Find where the given text appears and provide that cell's center as (x, y) coordinate. 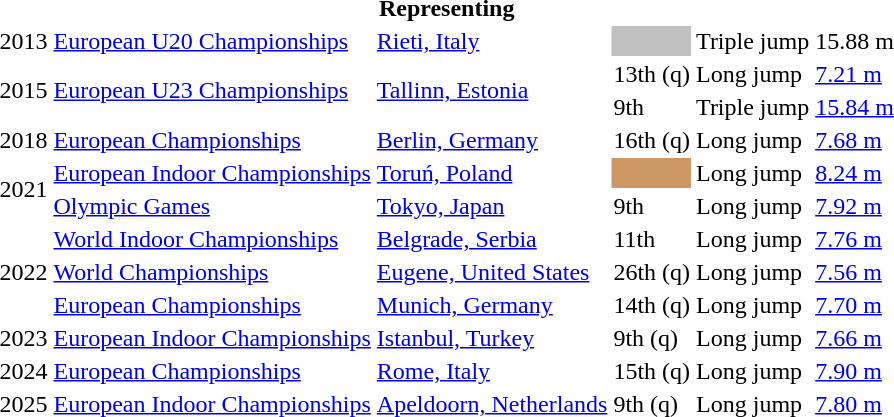
Rome, Italy (492, 371)
Rieti, Italy (492, 41)
Toruń, Poland (492, 173)
26th (q) (652, 272)
9th (q) (652, 338)
14th (q) (652, 305)
15th (q) (652, 371)
Tallinn, Estonia (492, 90)
Munich, Germany (492, 305)
Istanbul, Turkey (492, 338)
Olympic Games (212, 206)
Belgrade, Serbia (492, 239)
13th (q) (652, 74)
11th (652, 239)
Berlin, Germany (492, 140)
World Indoor Championships (212, 239)
European U23 Championships (212, 90)
Eugene, United States (492, 272)
16th (q) (652, 140)
European U20 Championships (212, 41)
Tokyo, Japan (492, 206)
World Championships (212, 272)
